Return [x, y] of the center of cell containing provided text 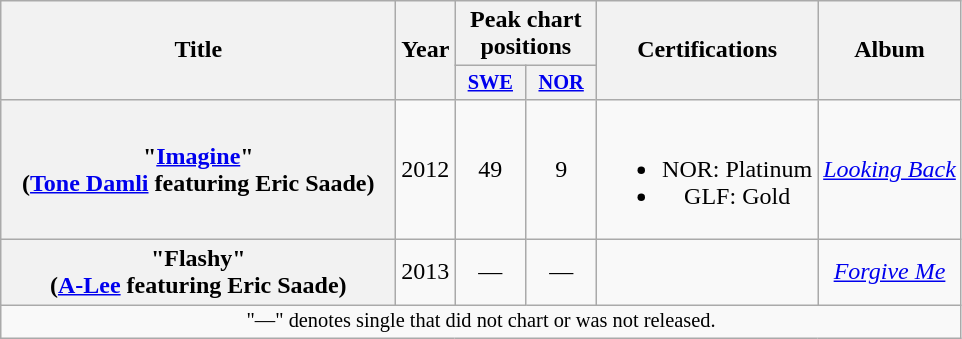
9 [562, 169]
NOR: PlatinumGLF: Gold [708, 169]
NOR [562, 83]
"—" denotes single that did not chart or was not released. [482, 322]
Album [890, 50]
49 [490, 169]
"Imagine"(Tone Damli featuring Eric Saade) [198, 169]
Year [426, 50]
Certifications [708, 50]
Title [198, 50]
2012 [426, 169]
Peak chart positions [526, 34]
SWE [490, 83]
"Flashy"(A-Lee featuring Eric Saade) [198, 272]
Looking Back [890, 169]
Forgive Me [890, 272]
2013 [426, 272]
